Search for the cell housing the specified text and yield its [x, y] center coordinate. 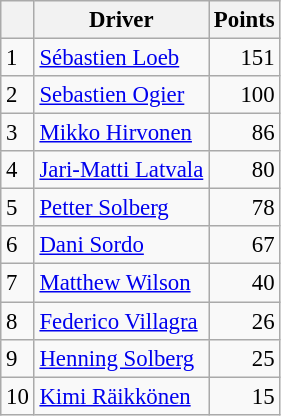
Federico Villagra [121, 321]
7 [18, 283]
151 [244, 58]
9 [18, 358]
Sebastien Ogier [121, 95]
5 [18, 208]
80 [244, 170]
Matthew Wilson [121, 283]
100 [244, 95]
Driver [121, 20]
8 [18, 321]
10 [18, 396]
Petter Solberg [121, 208]
86 [244, 133]
25 [244, 358]
4 [18, 170]
2 [18, 95]
6 [18, 245]
67 [244, 245]
78 [244, 208]
Mikko Hirvonen [121, 133]
40 [244, 283]
1 [18, 58]
15 [244, 396]
26 [244, 321]
3 [18, 133]
Kimi Räikkönen [121, 396]
Jari-Matti Latvala [121, 170]
Sébastien Loeb [121, 58]
Points [244, 20]
Henning Solberg [121, 358]
Dani Sordo [121, 245]
